Identify which cell holds the provided text, then report its [X, Y] central coordinate. 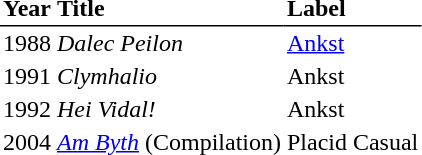
Clymhalio [169, 76]
1991 [27, 76]
1992 [27, 108]
Hei Vidal! [169, 108]
1988 [27, 43]
Dalec Peilon [169, 43]
